From the cell containing the given text, extract its center point as [X, Y] coordinate. 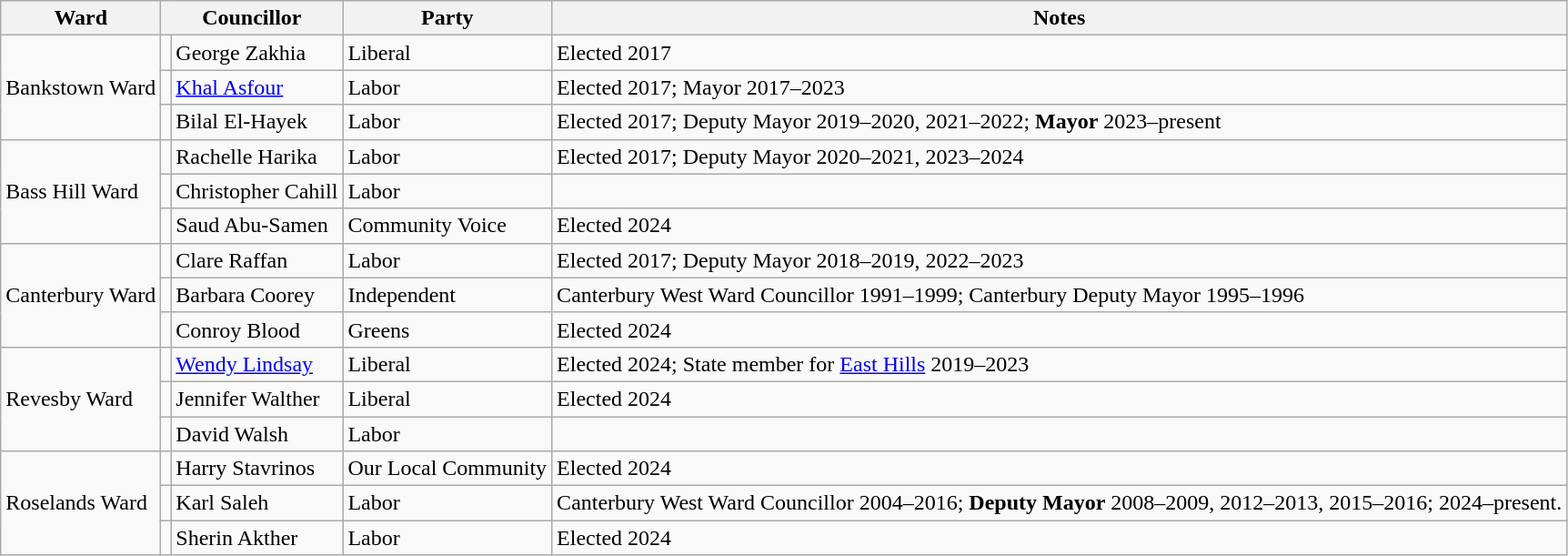
Our Local Community [447, 469]
David Walsh [256, 434]
Independent [447, 295]
Canterbury West Ward Councillor 1991–1999; Canterbury Deputy Mayor 1995–1996 [1060, 295]
Canterbury West Ward Councillor 2004–2016; Deputy Mayor 2008–2009, 2012–2013, 2015–2016; 2024–present. [1060, 503]
Barbara Coorey [256, 295]
Community Voice [447, 226]
Conroy Blood [256, 329]
Elected 2017; Deputy Mayor 2020–2021, 2023–2024 [1060, 157]
Harry Stavrinos [256, 469]
George Zakhia [256, 53]
Party [447, 18]
Jennifer Walther [256, 399]
Elected 2017 [1060, 53]
Saud Abu-Samen [256, 226]
Sherin Akther [256, 538]
Bass Hill Ward [81, 191]
Greens [447, 329]
Canterbury Ward [81, 295]
Elected 2017; Deputy Mayor 2019–2020, 2021–2022; Mayor 2023–present [1060, 122]
Wendy Lindsay [256, 364]
Notes [1060, 18]
Bilal El-Hayek [256, 122]
Bankstown Ward [81, 87]
Elected 2017; Mayor 2017–2023 [1060, 87]
Rachelle Harika [256, 157]
Elected 2024; State member for East Hills 2019–2023 [1060, 364]
Clare Raffan [256, 260]
Christopher Cahill [256, 191]
Roselands Ward [81, 503]
Councillor [252, 18]
Elected 2017; Deputy Mayor 2018–2019, 2022–2023 [1060, 260]
Karl Saleh [256, 503]
Ward [81, 18]
Revesby Ward [81, 399]
Khal Asfour [256, 87]
